Find where the given text appears and provide that cell's center as [X, Y] coordinate. 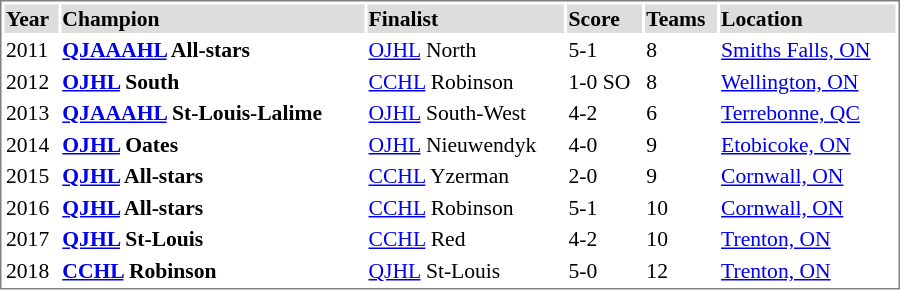
2016 [30, 208]
2017 [30, 239]
Score [604, 18]
Champion [212, 18]
4-0 [604, 144]
2011 [30, 50]
CCHL Yzerman [466, 176]
5-0 [604, 270]
Teams [681, 18]
Smiths Falls, ON [808, 50]
OJHL Oates [212, 144]
12 [681, 270]
CCHL Red [466, 239]
2014 [30, 144]
6 [681, 113]
QJAAAHL St-Louis-Lalime [212, 113]
2015 [30, 176]
OJHL South [212, 82]
OJHL North [466, 50]
Wellington, ON [808, 82]
OJHL Nieuwendyk [466, 144]
2018 [30, 270]
2013 [30, 113]
QJAAAHL All-stars [212, 50]
Etobicoke, ON [808, 144]
Location [808, 18]
1-0 SO [604, 82]
2012 [30, 82]
Terrebonne, QC [808, 113]
2-0 [604, 176]
OJHL South-West [466, 113]
Finalist [466, 18]
Year [30, 18]
